Scan for the cell matching the given text and deliver its [x, y] coordinate at center. 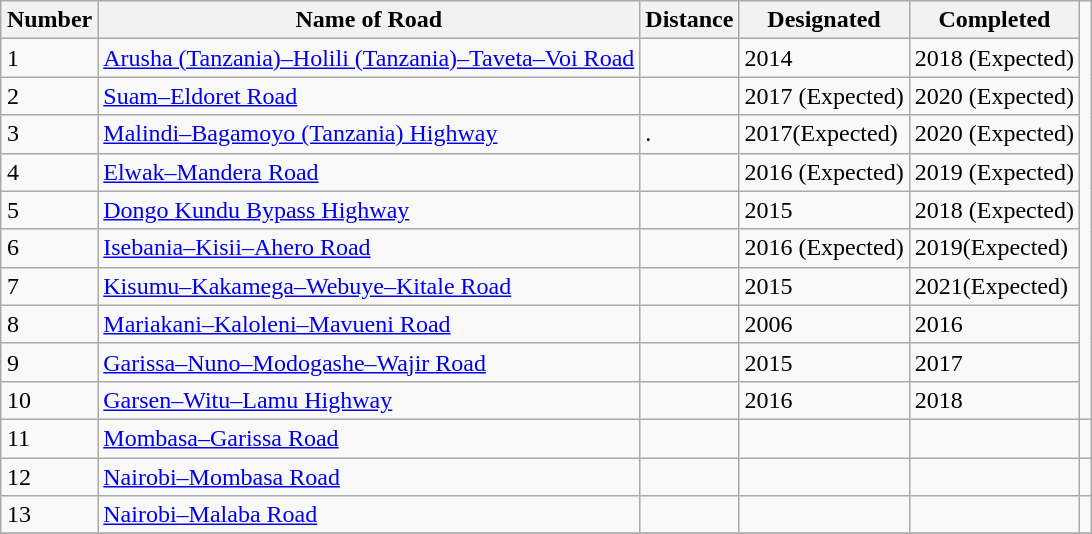
Isebania–Kisii–Ahero Road [369, 248]
Designated [824, 20]
Dongo Kundu Bypass Highway [369, 210]
Kisumu–Kakamega–Webuye–Kitale Road [369, 286]
Completed [994, 20]
Nairobi–Mombasa Road [369, 477]
2019 (Expected) [994, 172]
. [690, 134]
Number [49, 20]
8 [49, 324]
12 [49, 477]
9 [49, 362]
2017 (Expected) [824, 96]
7 [49, 286]
Suam–Eldoret Road [369, 96]
Elwak–Mandera Road [369, 172]
10 [49, 400]
Malindi–Bagamoyo (Tanzania) Highway [369, 134]
2019(Expected) [994, 248]
1 [49, 58]
Name of Road [369, 20]
2 [49, 96]
4 [49, 172]
2006 [824, 324]
Mombasa–Garissa Road [369, 438]
Nairobi–Malaba Road [369, 515]
11 [49, 438]
Garissa–Nuno–Modogashe–Wajir Road [369, 362]
3 [49, 134]
2018 [994, 400]
Arusha (Tanzania)–Holili (Tanzania)–Taveta–Voi Road [369, 58]
2017(Expected) [824, 134]
6 [49, 248]
2021(Expected) [994, 286]
2014 [824, 58]
Mariakani–Kaloleni–Mavueni Road [369, 324]
Distance [690, 20]
Garsen–Witu–Lamu Highway [369, 400]
2017 [994, 362]
13 [49, 515]
5 [49, 210]
